Determine the [x, y] coordinate at the center of the cell enclosing the given text.  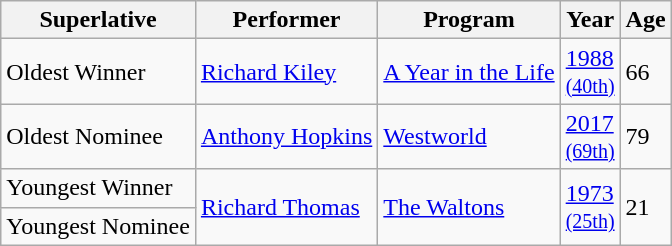
Superlative [98, 20]
The Waltons [469, 207]
Youngest Nominee [98, 226]
21 [646, 207]
1988(40th) [590, 72]
Youngest Winner [98, 188]
Age [646, 20]
2017(69th) [590, 136]
1973(25th) [590, 207]
A Year in the Life [469, 72]
66 [646, 72]
79 [646, 136]
Performer [286, 20]
Richard Thomas [286, 207]
Anthony Hopkins [286, 136]
Oldest Winner [98, 72]
Program [469, 20]
Oldest Nominee [98, 136]
Year [590, 20]
Westworld [469, 136]
Richard Kiley [286, 72]
